Return [x, y] of the center of cell containing provided text 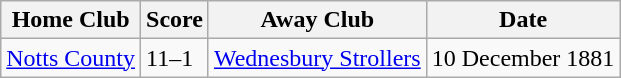
Home Club [71, 20]
11–1 [175, 58]
Away Club [317, 20]
Score [175, 20]
Notts County [71, 58]
10 December 1881 [523, 58]
Date [523, 20]
Wednesbury Strollers [317, 58]
